Provide the [X, Y] coordinate of the cell's center where the given text is located.  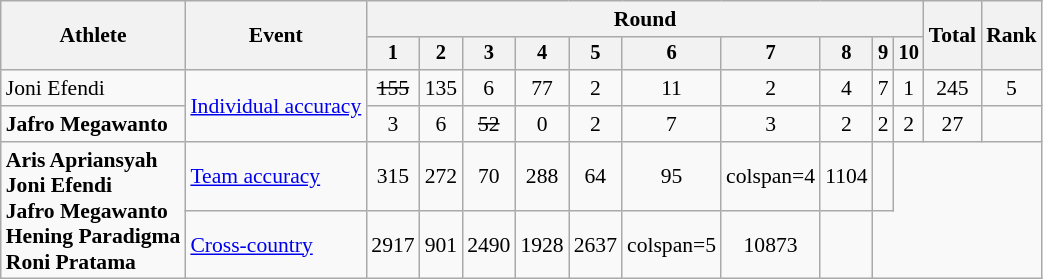
272 [442, 176]
Individual accuracy [276, 106]
Rank [1012, 36]
Round [644, 19]
0 [542, 124]
Jafro Megawanto [94, 124]
64 [596, 176]
colspan=4 [770, 176]
Athlete [94, 36]
52 [488, 124]
1104 [846, 176]
27 [952, 124]
Event [276, 36]
Total [952, 36]
10 [909, 54]
77 [542, 88]
135 [442, 88]
11 [672, 88]
95 [672, 176]
8 [846, 54]
315 [392, 176]
155 [392, 88]
9 [884, 54]
245 [952, 88]
70 [488, 176]
Joni Efendi [94, 88]
288 [542, 176]
Team accuracy [276, 176]
